Return (X, Y) of the center of cell containing provided text 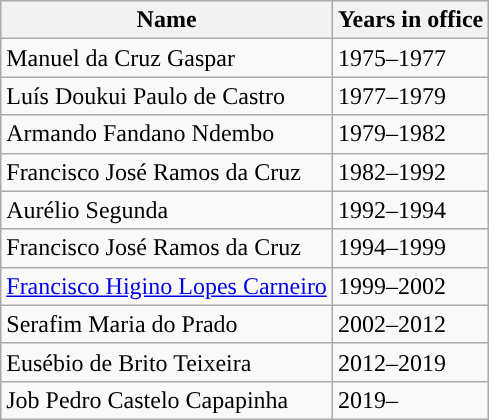
Manuel da Cruz Gaspar (167, 58)
1999–2002 (410, 286)
Eusébio de Brito Teixeira (167, 362)
2012–2019 (410, 362)
1979–1982 (410, 134)
Years in office (410, 20)
1975–1977 (410, 58)
1977–1979 (410, 96)
Luís Doukui Paulo de Castro (167, 96)
1994–1999 (410, 248)
Name (167, 20)
Armando Fandano Ndembo (167, 134)
Job Pedro Castelo Capapinha (167, 400)
1992–1994 (410, 210)
Serafim Maria do Prado (167, 324)
Aurélio Segunda (167, 210)
2019– (410, 400)
Francisco Higino Lopes Carneiro (167, 286)
2002–2012 (410, 324)
1982–1992 (410, 172)
